Extract the [X, Y] coordinate from the center of the cell holding the provided text.  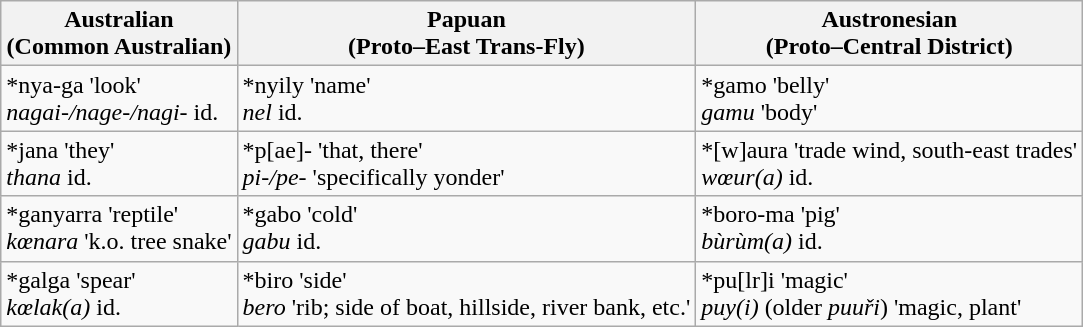
*gamo 'belly' gamu 'body' [890, 98]
*gabo 'cold' gabu id. [466, 228]
*boro-ma 'pig' bùrùm(a) id. [890, 228]
*biro 'side' bero 'rib; side of boat, hillside, river bank, etc.' [466, 294]
Papuan (Proto–East Trans-Fly) [466, 34]
Austronesian (Proto–Central District) [890, 34]
*galga 'spear' kœlak(a) id. [119, 294]
*nya-ga 'look' nagai-/nage-/nagi- id. [119, 98]
*nyily 'name' nel id. [466, 98]
*[w]aura 'trade wind, south-east trades' wœur(a) id. [890, 164]
*ganyarra 'reptile' kœnara 'k.o. tree snake' [119, 228]
Australian (Common Australian) [119, 34]
*pu[lr]i 'magic' puy(i) (older puuři) 'magic, plant' [890, 294]
*jana 'they' thana id. [119, 164]
*p[ae]- 'that, there' pi-/pe- 'specifically yonder' [466, 164]
